From the cell containing the given text, extract its center point as (x, y) coordinate. 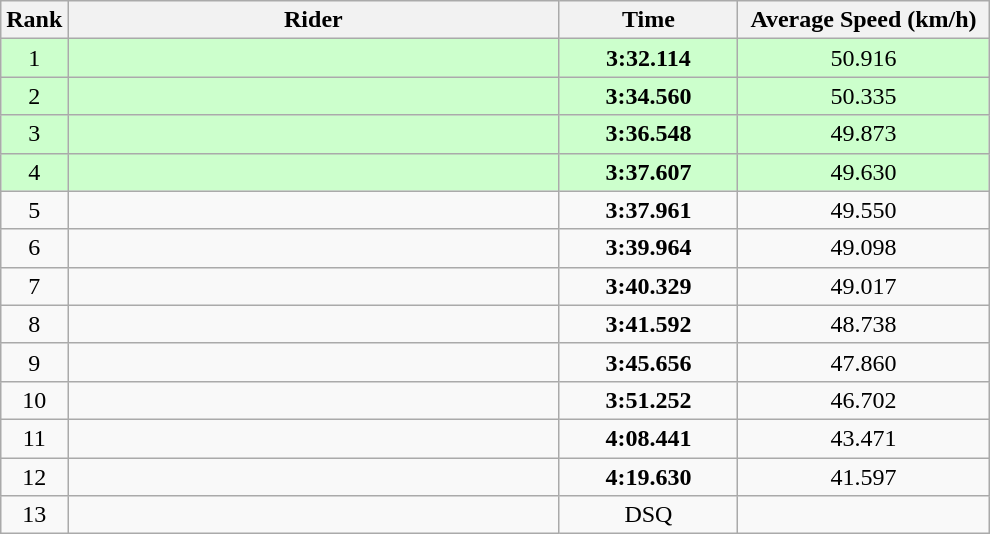
3:32.114 (648, 58)
9 (34, 362)
5 (34, 210)
47.860 (864, 362)
50.916 (864, 58)
48.738 (864, 324)
4 (34, 172)
43.471 (864, 438)
49.098 (864, 248)
3:41.592 (648, 324)
Rider (314, 20)
3:36.548 (648, 134)
50.335 (864, 96)
3:37.607 (648, 172)
10 (34, 400)
2 (34, 96)
3:45.656 (648, 362)
41.597 (864, 477)
13 (34, 515)
3 (34, 134)
4:08.441 (648, 438)
DSQ (648, 515)
7 (34, 286)
Rank (34, 20)
6 (34, 248)
1 (34, 58)
3:39.964 (648, 248)
49.873 (864, 134)
3:40.329 (648, 286)
12 (34, 477)
49.630 (864, 172)
Average Speed (km/h) (864, 20)
8 (34, 324)
4:19.630 (648, 477)
46.702 (864, 400)
3:51.252 (648, 400)
49.550 (864, 210)
3:34.560 (648, 96)
3:37.961 (648, 210)
11 (34, 438)
Time (648, 20)
49.017 (864, 286)
